Extract the [x, y] coordinate from the center of the cell holding the provided text.  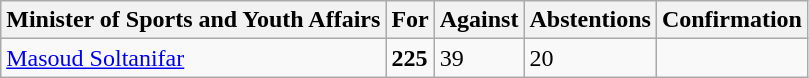
39 [479, 58]
Confirmation [732, 20]
Minister of Sports and Youth Affairs [194, 20]
225 [410, 58]
Abstentions [590, 20]
Against [479, 20]
20 [590, 58]
Masoud Soltanifar [194, 58]
For [410, 20]
